Locate the cell with the specified text and output its (X, Y) center coordinate. 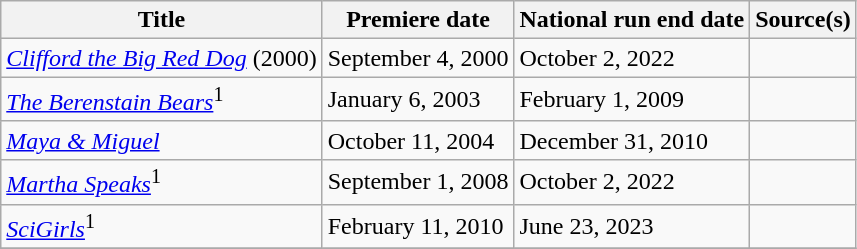
Source(s) (804, 20)
Premiere date (418, 20)
January 6, 2003 (418, 100)
Maya & Miguel (162, 140)
October 11, 2004 (418, 140)
The Berenstain Bears1 (162, 100)
June 23, 2023 (632, 226)
SciGirls1 (162, 226)
December 31, 2010 (632, 140)
September 4, 2000 (418, 58)
Martha Speaks1 (162, 182)
Clifford the Big Red Dog (2000) (162, 58)
February 11, 2010 (418, 226)
National run end date (632, 20)
September 1, 2008 (418, 182)
February 1, 2009 (632, 100)
Title (162, 20)
